Find where the given text appears and provide that cell's center as [x, y] coordinate. 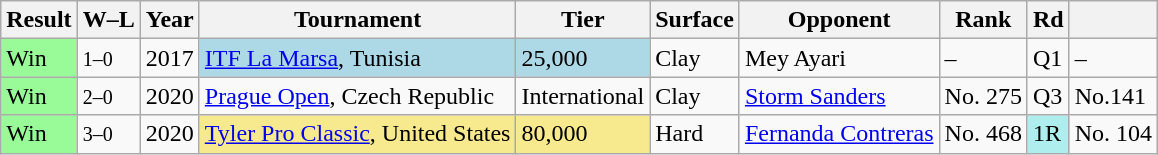
International [583, 96]
Rank [983, 20]
No.141 [1113, 96]
No. 468 [983, 134]
Result [39, 20]
Fernanda Contreras [839, 134]
1R [1048, 134]
No. 104 [1113, 134]
25,000 [583, 58]
2017 [170, 58]
Surface [695, 20]
Year [170, 20]
Hard [695, 134]
2–0 [108, 96]
ITF La Marsa, Tunisia [358, 58]
Tyler Pro Classic, United States [358, 134]
Opponent [839, 20]
Prague Open, Czech Republic [358, 96]
80,000 [583, 134]
Tier [583, 20]
1–0 [108, 58]
Rd [1048, 20]
3–0 [108, 134]
Q1 [1048, 58]
Storm Sanders [839, 96]
Mey Ayari [839, 58]
No. 275 [983, 96]
W–L [108, 20]
Q3 [1048, 96]
Tournament [358, 20]
